From the cell containing the given text, extract its center point as (X, Y) coordinate. 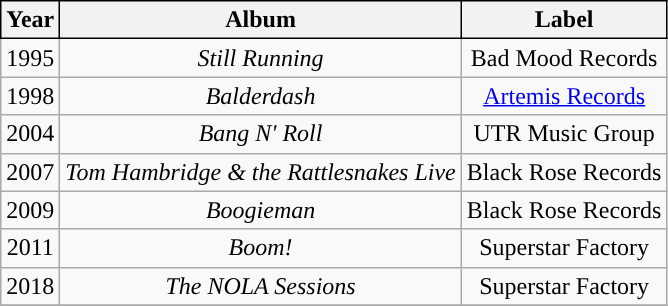
The NOLA Sessions (260, 286)
1998 (30, 96)
2011 (30, 248)
2009 (30, 210)
Album (260, 20)
Label (564, 20)
1995 (30, 58)
Boom! (260, 248)
Tom Hambridge & the Rattlesnakes Live (260, 172)
Still Running (260, 58)
Balderdash (260, 96)
Bad Mood Records (564, 58)
2007 (30, 172)
Artemis Records (564, 96)
Year (30, 20)
UTR Music Group (564, 134)
Bang N' Roll (260, 134)
Boogieman (260, 210)
2018 (30, 286)
2004 (30, 134)
